Pinpoint the cell where the given text exists, returning its (x, y) midpoint coordinate. 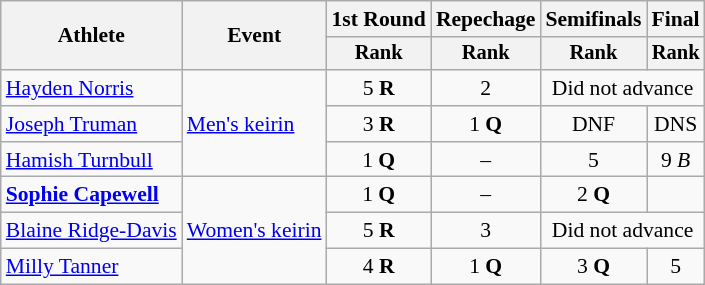
Repechage (486, 19)
Blaine Ridge-Davis (92, 231)
3 Q (593, 267)
1st Round (379, 19)
2 (486, 88)
Milly Tanner (92, 267)
DNS (676, 124)
4 R (379, 267)
Semifinals (593, 19)
Sophie Capewell (92, 195)
Women's keirin (254, 230)
9 B (676, 160)
Event (254, 36)
3 (486, 231)
Joseph Truman (92, 124)
2 Q (593, 195)
Hamish Turnbull (92, 160)
Men's keirin (254, 124)
3 R (379, 124)
Final (676, 19)
Hayden Norris (92, 88)
DNF (593, 124)
Athlete (92, 36)
